Detect which cell encompasses the target text, then output its [X, Y] center coordinate. 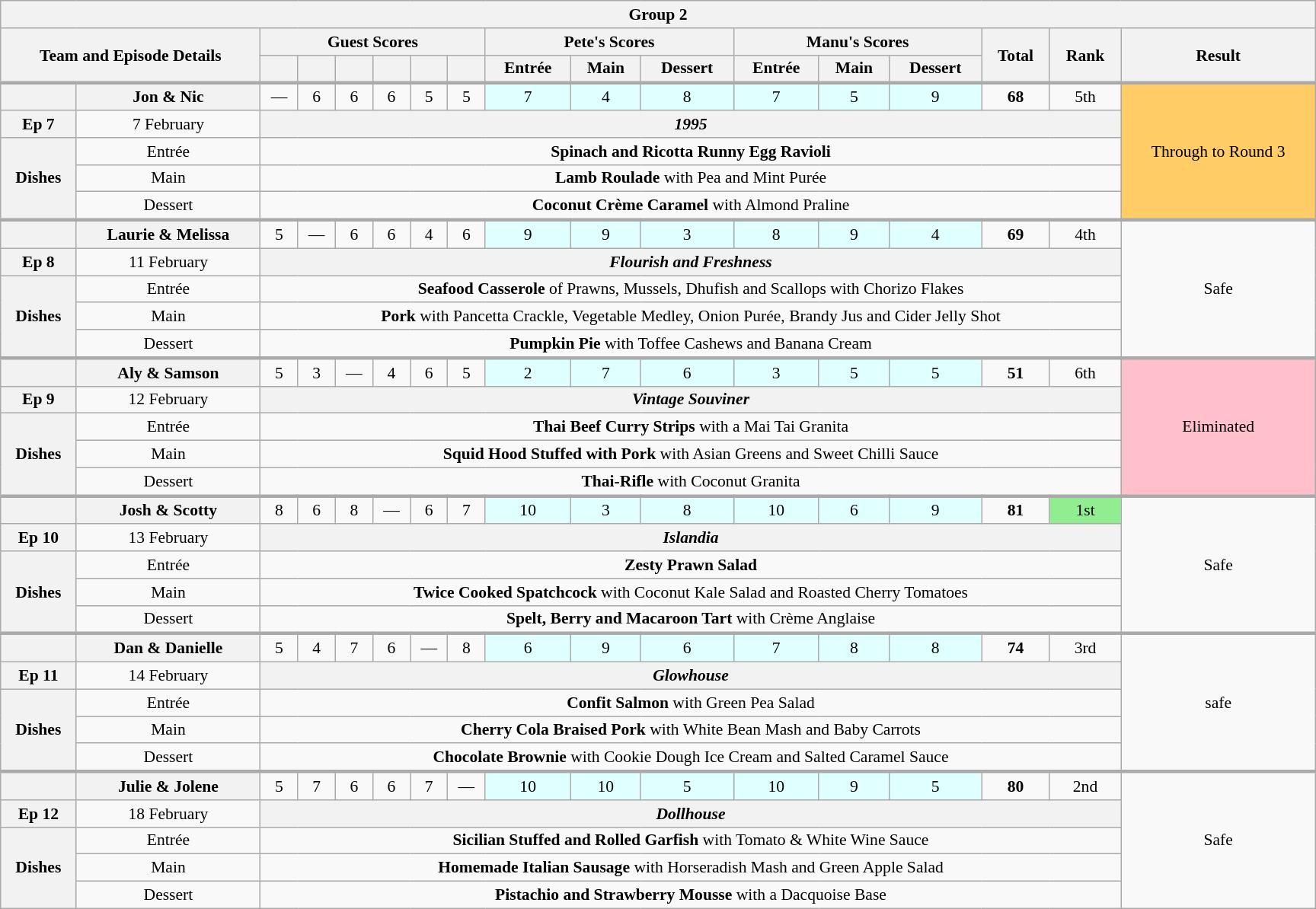
2nd [1085, 786]
Ep 12 [38, 814]
Ep 8 [38, 262]
safe [1219, 703]
Lamb Roulade with Pea and Mint Purée [691, 178]
Laurie & Melissa [168, 234]
11 February [168, 262]
Guest Scores [373, 42]
Ep 11 [38, 676]
Islandia [691, 538]
4th [1085, 234]
Manu's Scores [858, 42]
Squid Hood Stuffed with Pork with Asian Greens and Sweet Chilli Sauce [691, 454]
Zesty Prawn Salad [691, 565]
Vintage Souviner [691, 400]
Pistachio and Strawberry Mousse with a Dacquoise Base [691, 895]
2 [528, 372]
Seafood Casserole of Prawns, Mussels, Dhufish and Scallops with Chorizo Flakes [691, 289]
Chocolate Brownie with Cookie Dough Ice Cream and Salted Caramel Sauce [691, 758]
74 [1016, 649]
Thai Beef Curry Strips with a Mai Tai Granita [691, 427]
Flourish and Freshness [691, 262]
Cherry Cola Braised Pork with White Bean Mash and Baby Carrots [691, 730]
Glowhouse [691, 676]
80 [1016, 786]
6th [1085, 372]
1st [1085, 510]
Total [1016, 56]
5th [1085, 97]
7 February [168, 124]
12 February [168, 400]
51 [1016, 372]
Team and Episode Details [131, 56]
Dollhouse [691, 814]
Rank [1085, 56]
Twice Cooked Spatchcock with Coconut Kale Salad and Roasted Cherry Tomatoes [691, 592]
Coconut Crème Caramel with Almond Praline [691, 206]
Julie & Jolene [168, 786]
69 [1016, 234]
Dan & Danielle [168, 649]
Spelt, Berry and Macaroon Tart with Crème Anglaise [691, 620]
Ep 9 [38, 400]
18 February [168, 814]
68 [1016, 97]
Sicilian Stuffed and Rolled Garfish with Tomato & White Wine Sauce [691, 840]
Ep 7 [38, 124]
Confit Salmon with Green Pea Salad [691, 703]
Eliminated [1219, 426]
Ep 10 [38, 538]
14 February [168, 676]
1995 [691, 124]
Through to Round 3 [1219, 152]
Pumpkin Pie with Toffee Cashews and Banana Cream [691, 344]
Jon & Nic [168, 97]
Thai-Rifle with Coconut Granita [691, 481]
Group 2 [658, 14]
Spinach and Ricotta Runny Egg Ravioli [691, 151]
13 February [168, 538]
Homemade Italian Sausage with Horseradish Mash and Green Apple Salad [691, 868]
Aly & Samson [168, 372]
81 [1016, 510]
3rd [1085, 649]
Pork with Pancetta Crackle, Vegetable Medley, Onion Purée, Brandy Jus and Cider Jelly Shot [691, 317]
Pete's Scores [609, 42]
Result [1219, 56]
Josh & Scotty [168, 510]
